Scan for the cell matching the given text and deliver its (X, Y) coordinate at center. 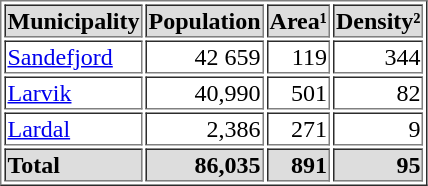
Larvik (73, 92)
9 (378, 128)
86,035 (205, 164)
Population (205, 20)
891 (298, 164)
119 (298, 56)
501 (298, 92)
Municipality (73, 20)
Area¹ (298, 20)
82 (378, 92)
Density² (378, 20)
42 659 (205, 56)
40,990 (205, 92)
Total (73, 164)
Lardal (73, 128)
95 (378, 164)
271 (298, 128)
344 (378, 56)
Sandefjord (73, 56)
2,386 (205, 128)
